Search for the cell housing the specified text and yield its [X, Y] center coordinate. 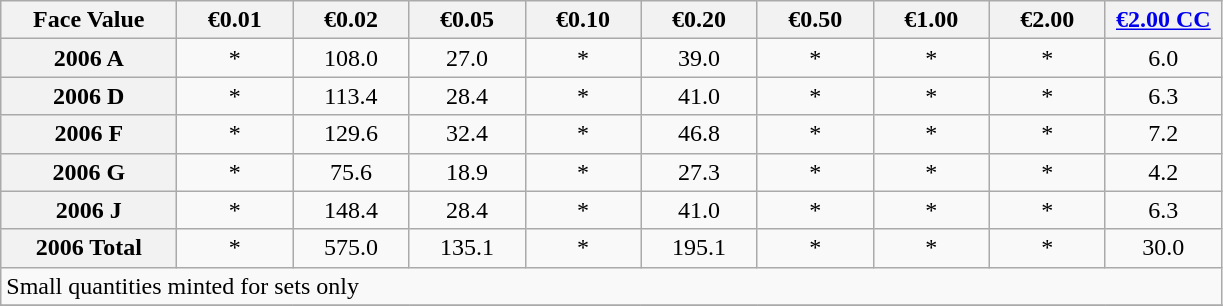
18.9 [467, 172]
135.1 [467, 248]
2006 F [89, 134]
113.4 [351, 96]
4.2 [1163, 172]
€0.50 [815, 20]
€2.00 CC [1163, 20]
195.1 [699, 248]
Face Value [89, 20]
75.6 [351, 172]
€1.00 [931, 20]
46.8 [699, 134]
€0.20 [699, 20]
7.2 [1163, 134]
Small quantities minted for sets only [612, 286]
27.0 [467, 58]
129.6 [351, 134]
6.0 [1163, 58]
2006 A [89, 58]
€2.00 [1047, 20]
27.3 [699, 172]
2006 D [89, 96]
2006 J [89, 210]
2006 Total [89, 248]
108.0 [351, 58]
€0.01 [235, 20]
32.4 [467, 134]
39.0 [699, 58]
148.4 [351, 210]
30.0 [1163, 248]
2006 G [89, 172]
€0.02 [351, 20]
575.0 [351, 248]
€0.10 [583, 20]
€0.05 [467, 20]
